Return the (X, Y) coordinate for the center point of the cell that contains the specified text.  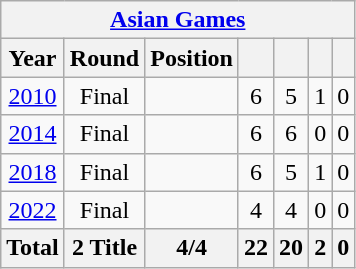
Round (104, 58)
Year (33, 58)
Total (33, 248)
4/4 (192, 248)
Position (192, 58)
20 (292, 248)
22 (256, 248)
2 (320, 248)
2014 (33, 134)
Asian Games (178, 20)
2018 (33, 172)
2 Title (104, 248)
2022 (33, 210)
2010 (33, 96)
